For the text-containing cell, return its midpoint in [x, y] coordinate format. 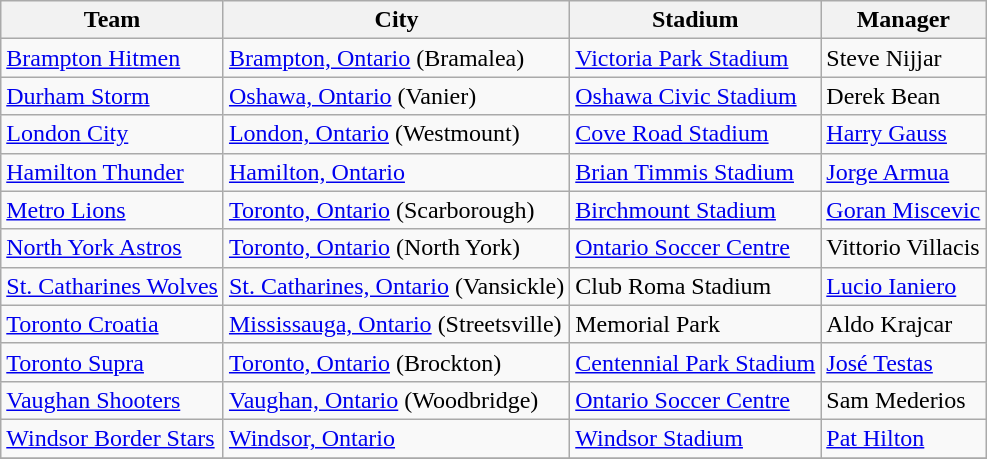
Toronto, Ontario (Brockton) [396, 362]
Brampton Hitmen [112, 58]
Vaughan, Ontario (Woodbridge) [396, 400]
London, Ontario (Westmount) [396, 134]
St. Catharines, Ontario (Vansickle) [396, 286]
Manager [904, 20]
Lucio Ianiero [904, 286]
Oshawa, Ontario (Vanier) [396, 96]
Windsor Border Stars [112, 438]
Memorial Park [696, 324]
Birchmount Stadium [696, 210]
Vittorio Villacis [904, 248]
Oshawa Civic Stadium [696, 96]
Stadium [696, 20]
Windsor, Ontario [396, 438]
Hamilton Thunder [112, 172]
Vaughan Shooters [112, 400]
Cove Road Stadium [696, 134]
Harry Gauss [904, 134]
Aldo Krajcar [904, 324]
José Testas [904, 362]
City [396, 20]
Goran Miscevic [904, 210]
Mississauga, Ontario (Streetsville) [396, 324]
Victoria Park Stadium [696, 58]
Toronto, Ontario (North York) [396, 248]
Club Roma Stadium [696, 286]
Toronto Croatia [112, 324]
Centennial Park Stadium [696, 362]
St. Catharines Wolves [112, 286]
London City [112, 134]
Pat Hilton [904, 438]
Steve Nijjar [904, 58]
Jorge Armua [904, 172]
Derek Bean [904, 96]
Toronto, Ontario (Scarborough) [396, 210]
North York Astros [112, 248]
Team [112, 20]
Windsor Stadium [696, 438]
Toronto Supra [112, 362]
Brian Timmis Stadium [696, 172]
Sam Mederios [904, 400]
Metro Lions [112, 210]
Durham Storm [112, 96]
Brampton, Ontario (Bramalea) [396, 58]
Hamilton, Ontario [396, 172]
